Search for the cell housing the specified text and yield its [x, y] center coordinate. 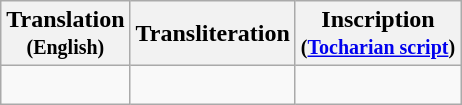
Inscription(Tocharian script) [378, 34]
Translation(English) [66, 34]
Transliteration [212, 34]
